Detect which cell encompasses the target text, then output its [X, Y] center coordinate. 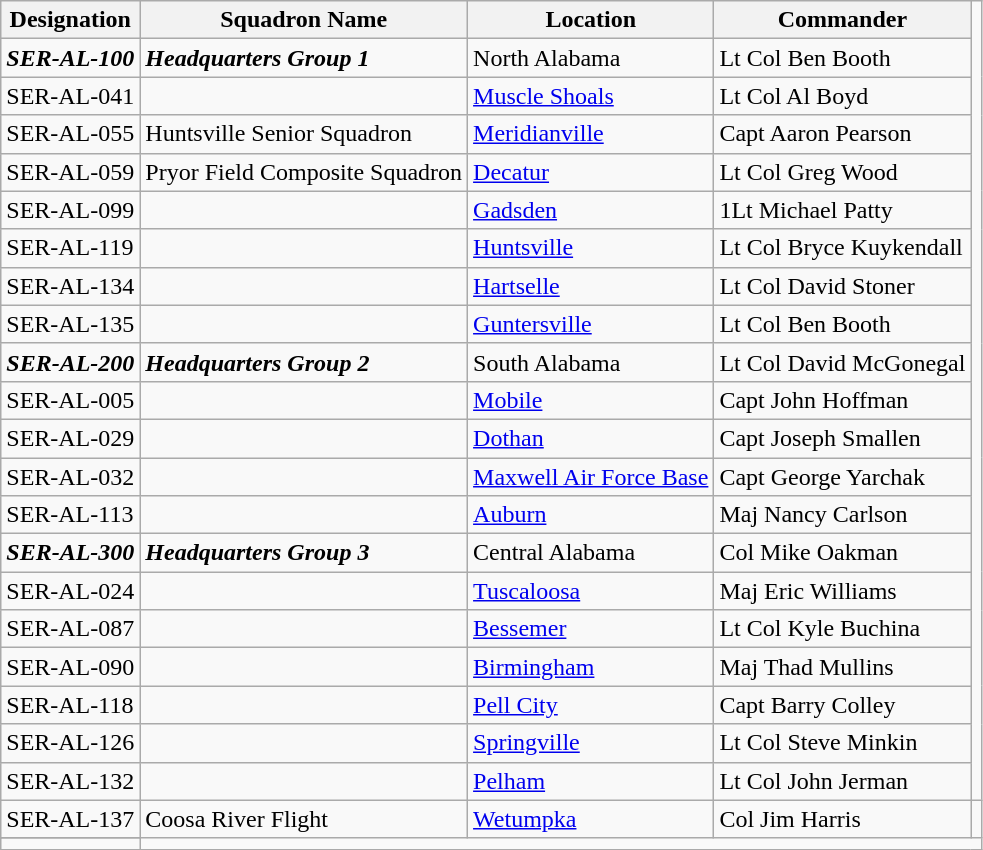
SER-AL-059 [70, 172]
Capt Barry Colley [842, 705]
SER-AL-119 [70, 248]
SER-AL-099 [70, 210]
SER-AL-134 [70, 286]
Auburn [591, 515]
SER-AL-126 [70, 743]
Muscle Shoals [591, 96]
Headquarters Group 2 [304, 362]
SER-AL-005 [70, 400]
SER-AL-200 [70, 362]
SER-AL-118 [70, 705]
SER-AL-135 [70, 324]
Dothan [591, 438]
Squadron Name [304, 20]
Coosa River Flight [304, 819]
SER-AL-087 [70, 629]
Maj Eric Williams [842, 591]
Lt Col David McGonegal [842, 362]
SER-AL-024 [70, 591]
Tuscaloosa [591, 591]
Springville [591, 743]
North Alabama [591, 58]
Maj Nancy Carlson [842, 515]
SER-AL-300 [70, 553]
Wetumpka [591, 819]
Designation [70, 20]
Pelham [591, 781]
SER-AL-100 [70, 58]
Capt Joseph Smallen [842, 438]
Lt Col Greg Wood [842, 172]
Guntersville [591, 324]
South Alabama [591, 362]
Lt Col David Stoner [842, 286]
Pell City [591, 705]
Bessemer [591, 629]
Mobile [591, 400]
SER-AL-041 [70, 96]
Maxwell Air Force Base [591, 477]
Lt Col John Jerman [842, 781]
SER-AL-090 [70, 667]
Birmingham [591, 667]
Gadsden [591, 210]
Central Alabama [591, 553]
Pryor Field Composite Squadron [304, 172]
SER-AL-113 [70, 515]
Lt Col Kyle Buchina [842, 629]
Meridianville [591, 134]
Commander [842, 20]
SER-AL-055 [70, 134]
Col Mike Oakman [842, 553]
Headquarters Group 3 [304, 553]
Huntsville Senior Squadron [304, 134]
Capt Aaron Pearson [842, 134]
1Lt Michael Patty [842, 210]
Lt Col Bryce Kuykendall [842, 248]
Col Jim Harris [842, 819]
SER-AL-137 [70, 819]
SER-AL-132 [70, 781]
Location [591, 20]
Headquarters Group 1 [304, 58]
Huntsville [591, 248]
SER-AL-029 [70, 438]
Lt Col Steve Minkin [842, 743]
Decatur [591, 172]
Lt Col Al Boyd [842, 96]
Capt George Yarchak [842, 477]
Maj Thad Mullins [842, 667]
Hartselle [591, 286]
SER-AL-032 [70, 477]
Capt John Hoffman [842, 400]
